Output the (x, y) coordinate of the center of the cell containing the given text.  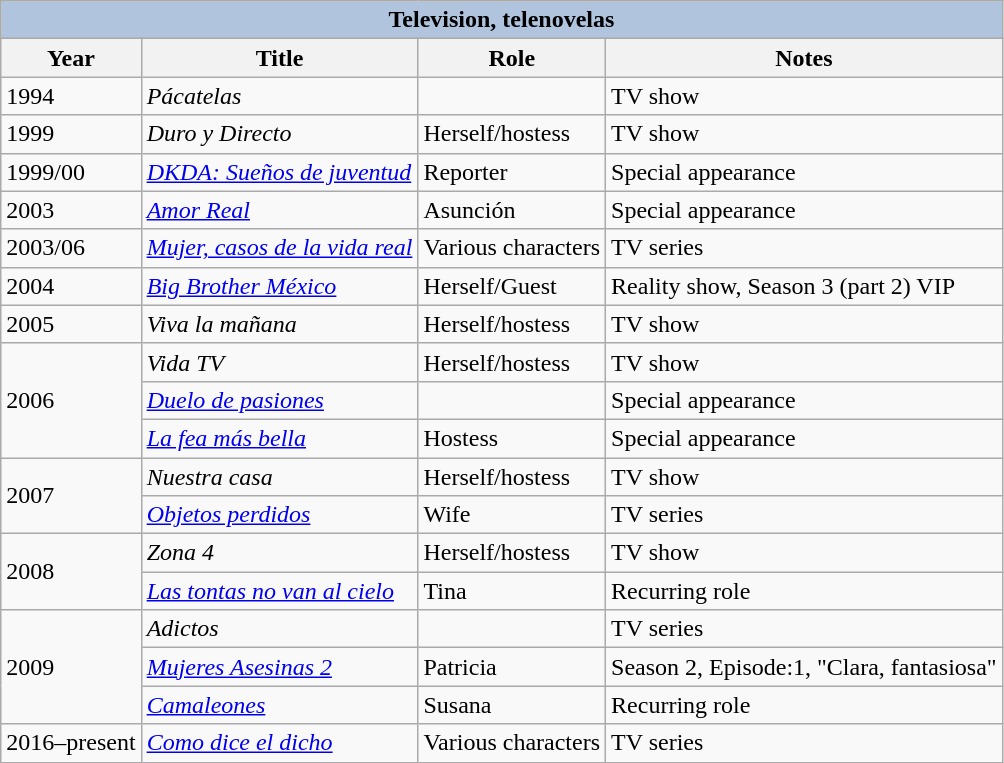
Reality show, Season 3 (part 2) VIP (804, 286)
Season 2, Episode:1, "Clara, fantasiosa" (804, 667)
Las tontas no van al cielo (280, 591)
1999 (71, 134)
1994 (71, 96)
Notes (804, 58)
2008 (71, 572)
2004 (71, 286)
2016–present (71, 743)
Title (280, 58)
2005 (71, 324)
Television, telenovelas (502, 20)
2007 (71, 496)
Herself/Guest (512, 286)
Pácatelas (280, 96)
Objetos perdidos (280, 515)
Reporter (512, 172)
Year (71, 58)
Role (512, 58)
1999/00 (71, 172)
Big Brother México (280, 286)
Tina (512, 591)
2006 (71, 400)
Viva la mañana (280, 324)
Duro y Directo (280, 134)
Duelo de pasiones (280, 400)
2003 (71, 210)
Hostess (512, 438)
Como dice el dicho (280, 743)
Camaleones (280, 705)
DKDA: Sueños de juventud (280, 172)
La fea más bella (280, 438)
2003/06 (71, 248)
Wife (512, 515)
Patricia (512, 667)
Susana (512, 705)
Vida TV (280, 362)
Mujeres Asesinas 2 (280, 667)
2009 (71, 667)
Asunción (512, 210)
Nuestra casa (280, 477)
Mujer, casos de la vida real (280, 248)
Amor Real (280, 210)
Adictos (280, 629)
Zona 4 (280, 553)
